For the text-containing cell, return its midpoint in [x, y] coordinate format. 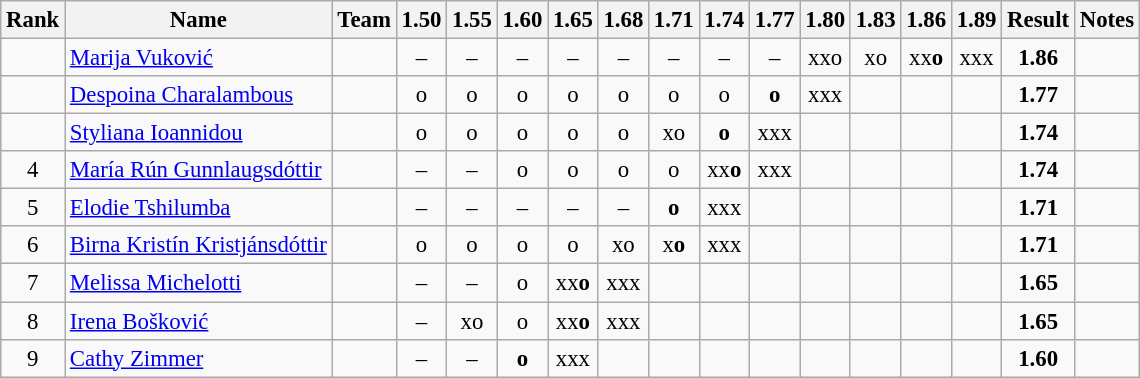
1.89 [976, 20]
Irena Bošković [199, 321]
1.83 [875, 20]
Result [1038, 20]
4 [33, 170]
5 [33, 208]
1.80 [825, 20]
Melissa Michelotti [199, 283]
María Rún Gunnlaugsdóttir [199, 170]
Rank [33, 20]
9 [33, 358]
Cathy Zimmer [199, 358]
Styliana Ioannidou [199, 133]
8 [33, 321]
Elodie Tshilumba [199, 208]
Marija Vuković [199, 58]
6 [33, 245]
1.50 [421, 20]
1.68 [623, 20]
7 [33, 283]
Name [199, 20]
Notes [1106, 20]
1.55 [472, 20]
Birna Kristín Kristjánsdóttir [199, 245]
Team [364, 20]
Despoina Charalambous [199, 95]
